Capture the cell that displays the provided text and extract its [X, Y] central coordinate. 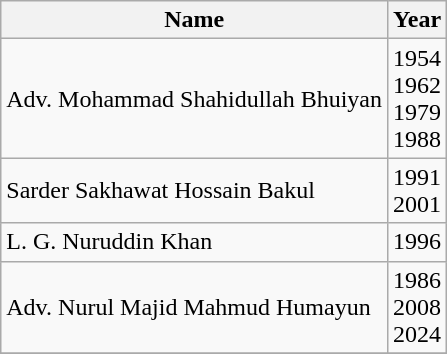
1954 1962 1979 1988 [418, 98]
Year [418, 20]
1991 2001 [418, 190]
1986 2008 2024 [418, 307]
L. G. Nuruddin Khan [194, 242]
1996 [418, 242]
Name [194, 20]
Adv. Mohammad Shahidullah Bhuiyan [194, 98]
Adv. Nurul Majid Mahmud Humayun [194, 307]
Sarder Sakhawat Hossain Bakul [194, 190]
